Output the [x, y] coordinate of the center of the cell containing the given text.  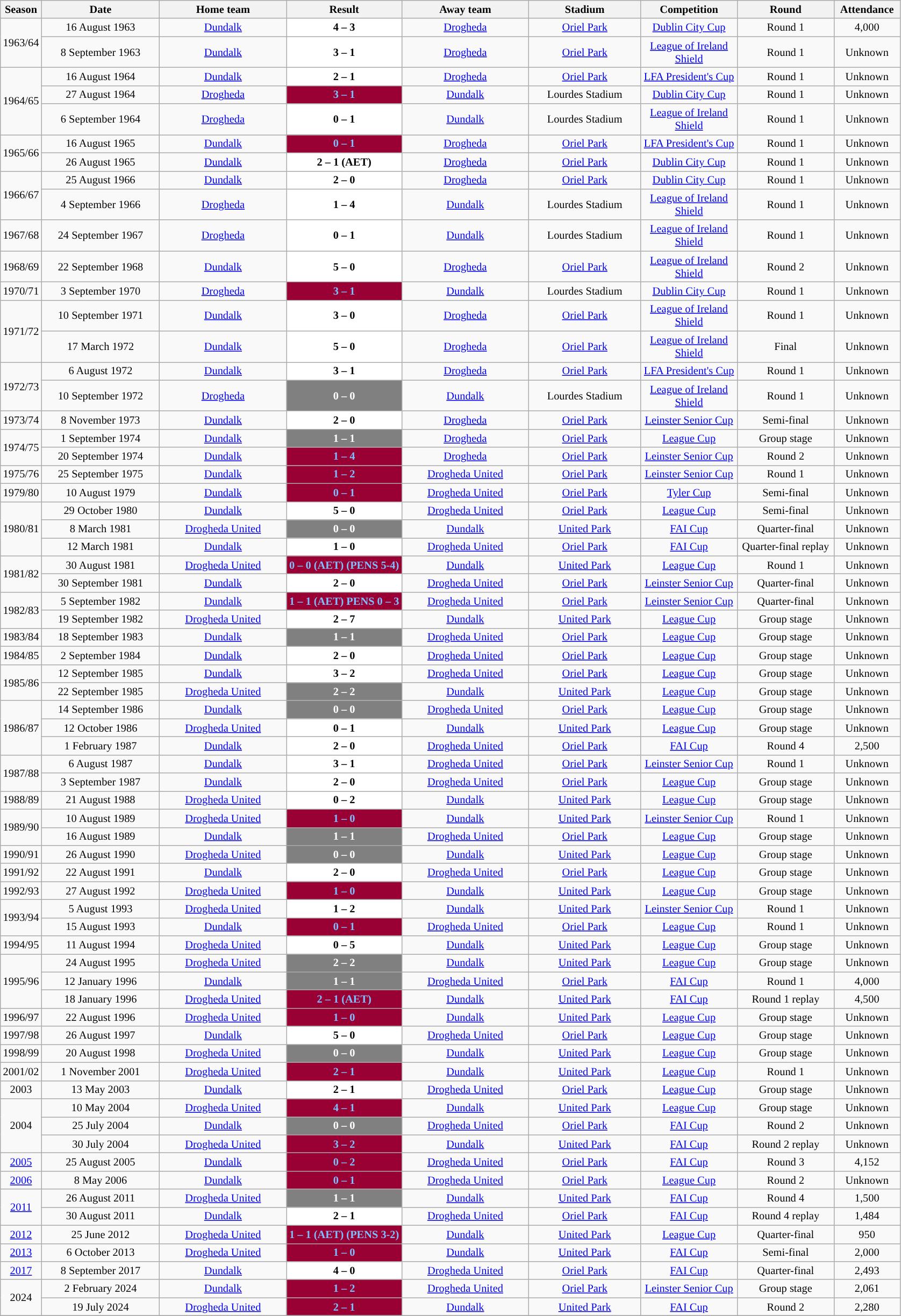
1998/99 [21, 1053]
3 – 0 [344, 316]
2024 [21, 1298]
1965/66 [21, 153]
Final [785, 347]
3 September 1970 [100, 291]
1979/80 [21, 492]
2 September 1984 [100, 655]
1981/82 [21, 574]
1986/87 [21, 728]
Home team [223, 9]
26 August 2011 [100, 1198]
29 October 1980 [100, 511]
2003 [21, 1090]
30 September 1981 [100, 583]
Round 1 replay [785, 999]
1992/93 [21, 891]
4,152 [867, 1162]
2 – 7 [344, 619]
2006 [21, 1180]
Round 2 replay [785, 1144]
1990/91 [21, 854]
Date [100, 9]
11 August 1994 [100, 945]
30 July 2004 [100, 1144]
6 September 1964 [100, 119]
1,500 [867, 1198]
1 September 1974 [100, 438]
25 July 2004 [100, 1126]
27 August 1964 [100, 95]
10 May 2004 [100, 1107]
4 – 3 [344, 27]
6 October 2013 [100, 1253]
2012 [21, 1234]
10 September 1972 [100, 396]
19 September 1982 [100, 619]
19 July 2024 [100, 1307]
Round 4 replay [785, 1216]
20 September 1974 [100, 456]
10 August 1989 [100, 818]
1972/73 [21, 386]
1968/69 [21, 267]
18 September 1983 [100, 637]
26 August 1997 [100, 1035]
6 August 1987 [100, 764]
15 August 1993 [100, 927]
2017 [21, 1270]
1993/94 [21, 917]
2,061 [867, 1289]
2013 [21, 1253]
1985/86 [21, 683]
1 February 1987 [100, 746]
1 – 1 (AET) (PENS 3-2) [344, 1234]
1,484 [867, 1216]
1 November 2001 [100, 1071]
1989/90 [21, 827]
Attendance [867, 9]
8 September 2017 [100, 1270]
22 September 1985 [100, 691]
Competition [689, 9]
2,493 [867, 1270]
1967/68 [21, 235]
6 August 1972 [100, 371]
1974/75 [21, 447]
1971/72 [21, 331]
25 September 1975 [100, 474]
4 – 0 [344, 1270]
3 September 1987 [100, 782]
2,500 [867, 746]
17 March 1972 [100, 347]
14 September 1986 [100, 710]
1980/81 [21, 529]
1995/96 [21, 981]
12 September 1985 [100, 674]
1963/64 [21, 43]
12 March 1981 [100, 547]
16 August 1964 [100, 76]
2011 [21, 1207]
24 September 1967 [100, 235]
1988/89 [21, 800]
Quarter-final replay [785, 547]
1964/65 [21, 101]
22 August 1991 [100, 872]
4 September 1966 [100, 204]
1984/85 [21, 655]
1973/74 [21, 420]
2004 [21, 1126]
24 August 1995 [100, 963]
22 August 1996 [100, 1017]
10 September 1971 [100, 316]
27 August 1992 [100, 891]
1966/67 [21, 196]
2,000 [867, 1253]
2 February 2024 [100, 1289]
4,500 [867, 999]
30 August 1981 [100, 565]
4 – 1 [344, 1107]
21 August 1988 [100, 800]
Tyler Cup [689, 492]
22 September 1968 [100, 267]
25 August 2005 [100, 1162]
1975/76 [21, 474]
1982/83 [21, 610]
Round [785, 9]
8 March 1981 [100, 528]
26 August 1990 [100, 854]
16 August 1989 [100, 836]
950 [867, 1234]
1983/84 [21, 637]
12 January 1996 [100, 981]
1991/92 [21, 872]
13 May 2003 [100, 1090]
1 – 1 (AET) PENS 0 – 3 [344, 601]
1994/95 [21, 945]
Away team [465, 9]
Round 3 [785, 1162]
5 August 1993 [100, 909]
Stadium [585, 9]
18 January 1996 [100, 999]
16 August 1963 [100, 27]
26 August 1965 [100, 162]
12 October 1986 [100, 728]
25 August 1966 [100, 180]
8 November 1973 [100, 420]
2,280 [867, 1307]
Season [21, 9]
8 May 2006 [100, 1180]
1997/98 [21, 1035]
8 September 1963 [100, 52]
5 September 1982 [100, 601]
25 June 2012 [100, 1234]
2001/02 [21, 1071]
20 August 1998 [100, 1053]
0 – 0 (AET) (PENS 5-4) [344, 565]
16 August 1965 [100, 144]
2005 [21, 1162]
0 – 5 [344, 945]
1987/88 [21, 773]
1970/71 [21, 291]
1996/97 [21, 1017]
10 August 1979 [100, 492]
Result [344, 9]
30 August 2011 [100, 1216]
